Scan for the cell matching the given text and deliver its (X, Y) coordinate at center. 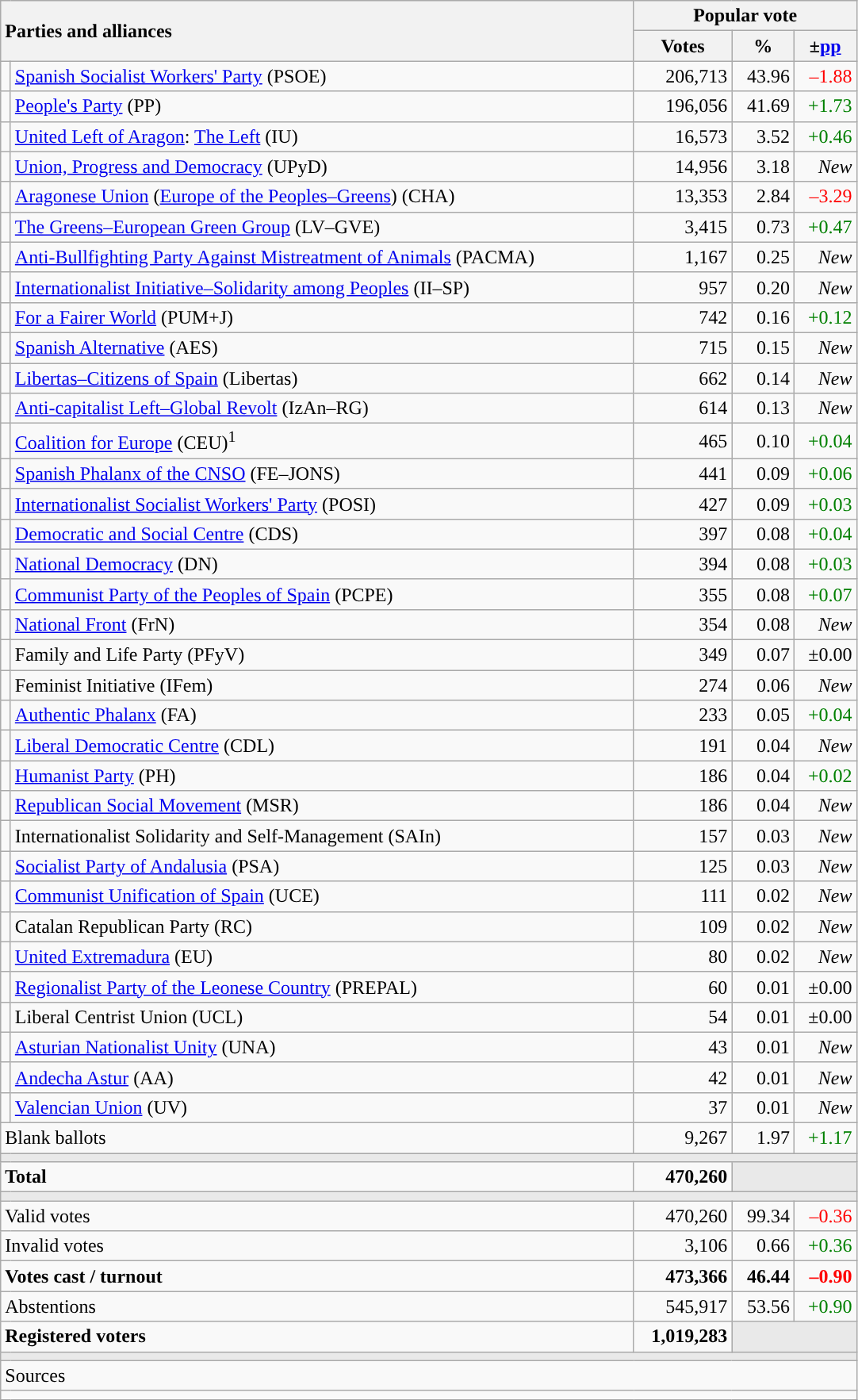
Spanish Socialist Workers' Party (PSOE) (322, 76)
Spanish Alternative (AES) (322, 347)
% (763, 46)
Aragonese Union (Europe of the Peoples–Greens) (CHA) (322, 197)
Asturian Nationalist Unity (UNA) (322, 1047)
0.10 (763, 441)
–1.88 (825, 76)
9,267 (683, 1138)
441 (683, 474)
14,956 (683, 167)
43.96 (763, 76)
Sources (428, 1375)
715 (683, 347)
394 (683, 564)
614 (683, 408)
355 (683, 594)
0.15 (763, 347)
Valid votes (317, 1216)
Votes cast / turnout (317, 1276)
16,573 (683, 136)
157 (683, 836)
3,415 (683, 227)
+1.17 (825, 1138)
0.73 (763, 227)
Blank ballots (317, 1138)
United Extremadura (EU) (322, 957)
+0.36 (825, 1246)
125 (683, 866)
3,106 (683, 1246)
Andecha Astur (AA) (322, 1077)
Registered voters (317, 1337)
For a Fairer World (PUM+J) (322, 317)
National Democracy (DN) (322, 564)
Union, Progress and Democracy (UPyD) (322, 167)
The Greens–European Green Group (LV–GVE) (322, 227)
99.34 (763, 1216)
196,056 (683, 106)
427 (683, 504)
2.84 (763, 197)
+0.12 (825, 317)
Republican Social Movement (MSR) (322, 806)
Humanist Party (PH) (322, 776)
Communist Unification of Spain (UCE) (322, 896)
Communist Party of the Peoples of Spain (PCPE) (322, 594)
41.69 (763, 106)
397 (683, 534)
0.05 (763, 715)
Democratic and Social Centre (CDS) (322, 534)
80 (683, 957)
Internationalist Initiative–Solidarity among Peoples (II–SP) (322, 287)
274 (683, 685)
0.13 (763, 408)
+0.90 (825, 1306)
46.44 (763, 1276)
Internationalist Solidarity and Self-Management (SAIn) (322, 836)
Liberal Centrist Union (UCL) (322, 1017)
Socialist Party of Andalusia (PSA) (322, 866)
13,353 (683, 197)
Internationalist Socialist Workers' Party (POSI) (322, 504)
Abstentions (317, 1306)
53.56 (763, 1306)
1.97 (763, 1138)
3.18 (763, 167)
111 (683, 896)
0.07 (763, 655)
+0.46 (825, 136)
465 (683, 441)
Family and Life Party (PFyV) (322, 655)
Spanish Phalanx of the CNSO (FE–JONS) (322, 474)
Libertas–Citizens of Spain (Libertas) (322, 378)
Valencian Union (UV) (322, 1107)
–0.36 (825, 1216)
Anti-Bullfighting Party Against Mistreatment of Animals (PACMA) (322, 257)
Popular vote (745, 16)
±pp (825, 46)
109 (683, 926)
54 (683, 1017)
37 (683, 1107)
Authentic Phalanx (FA) (322, 715)
0.20 (763, 287)
+0.07 (825, 594)
3.52 (763, 136)
Total (317, 1177)
–3.29 (825, 197)
1,167 (683, 257)
People's Party (PP) (322, 106)
National Front (FrN) (322, 624)
0.66 (763, 1246)
Votes (683, 46)
233 (683, 715)
Liberal Democratic Centre (CDL) (322, 746)
Coalition for Europe (CEU)1 (322, 441)
957 (683, 287)
60 (683, 987)
742 (683, 317)
Regionalist Party of the Leonese Country (PREPAL) (322, 987)
–0.90 (825, 1276)
206,713 (683, 76)
Anti-capitalist Left–Global Revolt (IzAn–RG) (322, 408)
42 (683, 1077)
191 (683, 746)
0.16 (763, 317)
Parties and alliances (317, 31)
Feminist Initiative (IFem) (322, 685)
Catalan Republican Party (RC) (322, 926)
+1.73 (825, 106)
545,917 (683, 1306)
+0.06 (825, 474)
Invalid votes (317, 1246)
354 (683, 624)
0.14 (763, 378)
0.06 (763, 685)
662 (683, 378)
0.25 (763, 257)
43 (683, 1047)
1,019,283 (683, 1337)
United Left of Aragon: The Left (IU) (322, 136)
349 (683, 655)
+0.02 (825, 776)
+0.47 (825, 227)
473,366 (683, 1276)
